Provide the (x, y) coordinate of the cell's center where the given text is located.  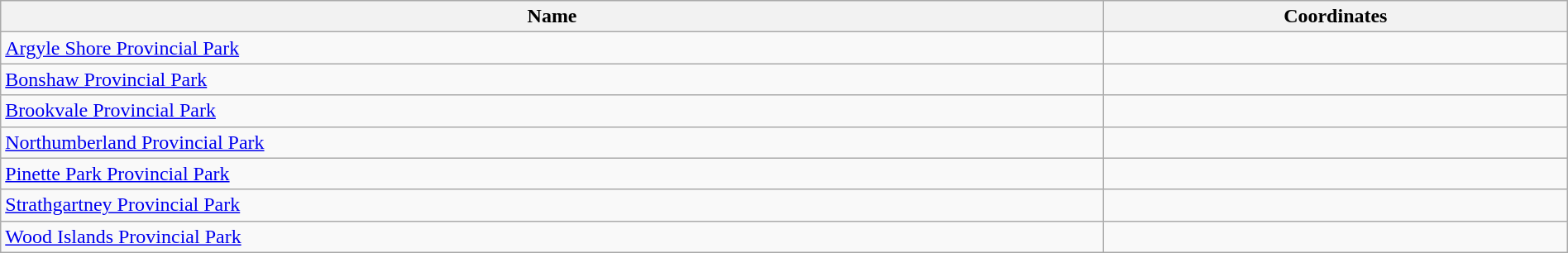
Strathgartney Provincial Park (552, 205)
Wood Islands Provincial Park (552, 236)
Argyle Shore Provincial Park (552, 48)
Brookvale Provincial Park (552, 111)
Coordinates (1335, 17)
Bonshaw Provincial Park (552, 79)
Name (552, 17)
Pinette Park Provincial Park (552, 174)
Northumberland Provincial Park (552, 142)
